Locate the cell with the specified text and output its (x, y) center coordinate. 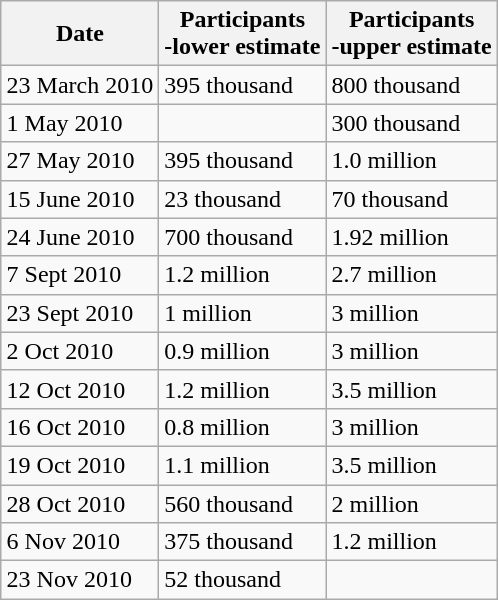
800 thousand (412, 85)
375 thousand (242, 542)
300 thousand (412, 123)
23 Nov 2010 (80, 580)
1.0 million (412, 161)
Participants-lower estimate (242, 34)
2 million (412, 503)
0.9 million (242, 351)
23 March 2010 (80, 85)
1 million (242, 313)
700 thousand (242, 237)
1.1 million (242, 465)
1 May 2010 (80, 123)
28 Oct 2010 (80, 503)
Participants-upper estimate (412, 34)
15 June 2010 (80, 199)
Date (80, 34)
19 Oct 2010 (80, 465)
52 thousand (242, 580)
12 Oct 2010 (80, 389)
2.7 million (412, 275)
0.8 million (242, 427)
70 thousand (412, 199)
23 thousand (242, 199)
6 Nov 2010 (80, 542)
23 Sept 2010 (80, 313)
560 thousand (242, 503)
27 May 2010 (80, 161)
24 June 2010 (80, 237)
2 Oct 2010 (80, 351)
16 Oct 2010 (80, 427)
7 Sept 2010 (80, 275)
1.92 million (412, 237)
